Determine the (x, y) coordinate at the center of the cell enclosing the given text.  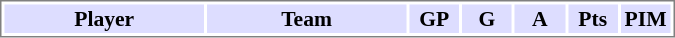
Team (306, 18)
Player (104, 18)
Pts (593, 18)
G (487, 18)
A (540, 18)
GP (434, 18)
PIM (646, 18)
